Determine the (X, Y) coordinate at the center of the cell enclosing the given text.  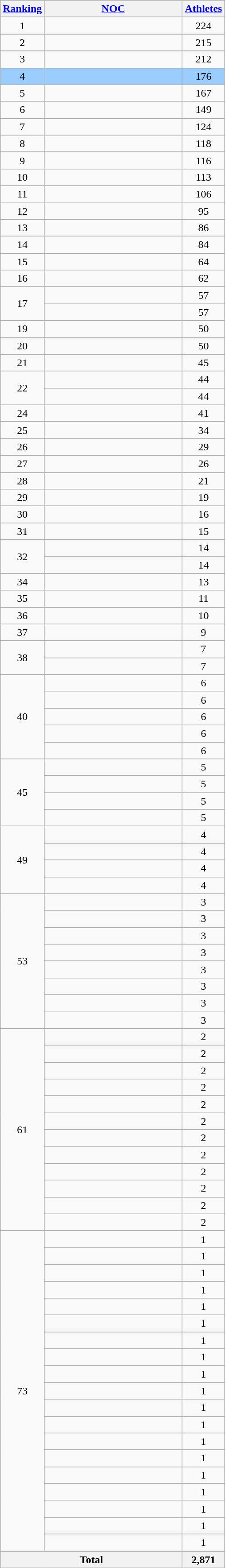
116 (203, 160)
35 (22, 599)
31 (22, 531)
22 (22, 388)
17 (22, 304)
176 (203, 76)
124 (203, 127)
95 (203, 211)
49 (22, 860)
20 (22, 346)
27 (22, 464)
24 (22, 413)
62 (203, 279)
2,871 (203, 1559)
61 (22, 1130)
149 (203, 110)
84 (203, 245)
53 (22, 961)
118 (203, 143)
36 (22, 616)
Total (91, 1559)
41 (203, 413)
30 (22, 515)
12 (22, 211)
38 (22, 658)
64 (203, 262)
212 (203, 59)
167 (203, 93)
8 (22, 143)
28 (22, 480)
37 (22, 632)
224 (203, 26)
Athletes (203, 9)
215 (203, 43)
25 (22, 430)
40 (22, 716)
NOC (114, 9)
106 (203, 194)
86 (203, 228)
73 (22, 1390)
113 (203, 177)
32 (22, 557)
Ranking (22, 9)
